Identify which cell holds the provided text, then report its (x, y) central coordinate. 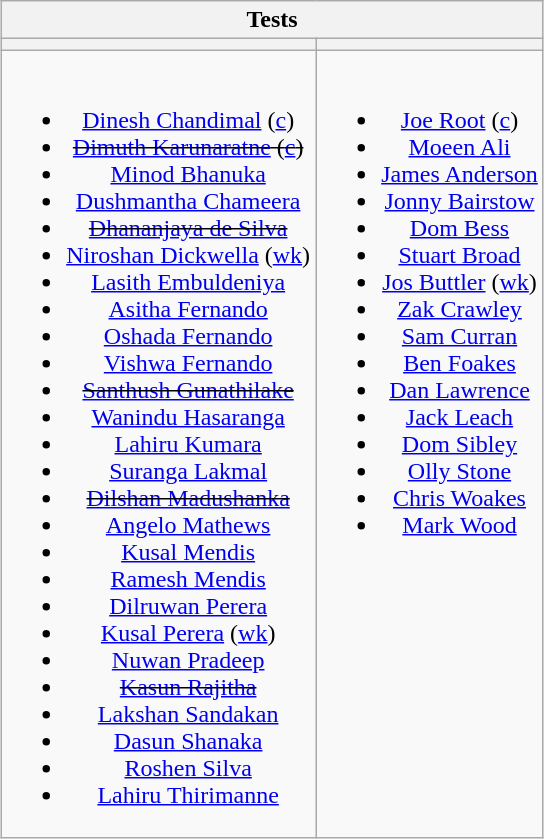
Tests (272, 20)
